Identify which cell holds the provided text, then report its [X, Y] central coordinate. 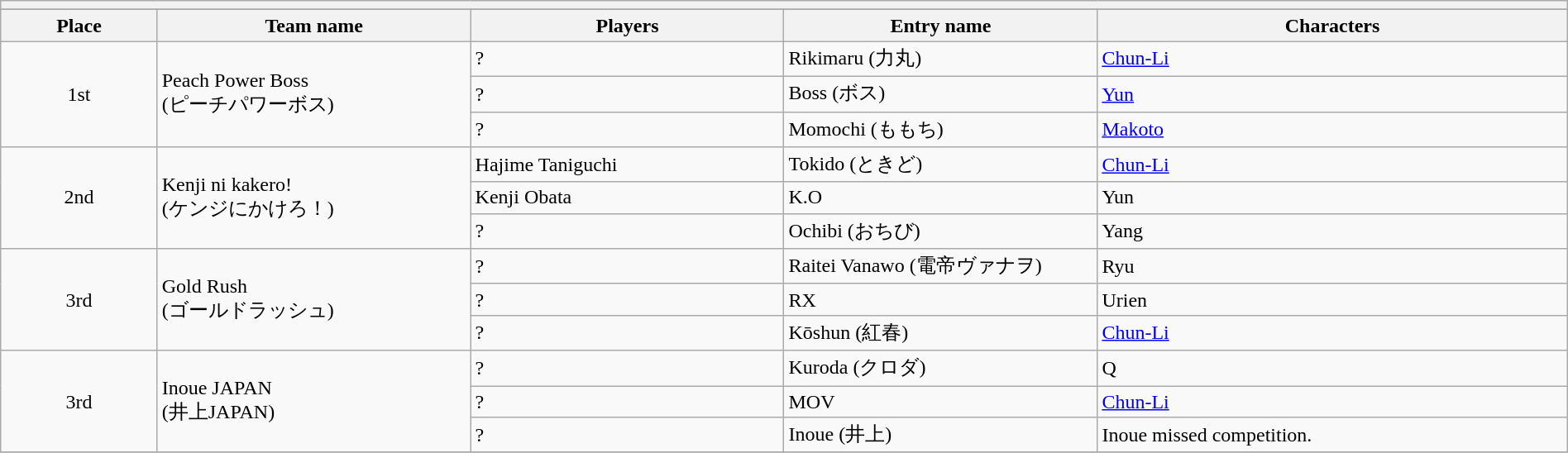
Tokido (ときど) [941, 165]
Inoue JAPAN(井上JAPAN) [314, 402]
Inoue missed competition. [1332, 435]
Team name [314, 26]
Kuroda (クロダ) [941, 369]
1st [79, 94]
2nd [79, 198]
Gold Rush(ゴールドラッシュ) [314, 299]
Entry name [941, 26]
RX [941, 299]
Yang [1332, 231]
Ryu [1332, 266]
Momochi (ももち) [941, 129]
K.O [941, 198]
Players [627, 26]
Characters [1332, 26]
Rikimaru (力丸) [941, 60]
Boss (ボス) [941, 94]
MOV [941, 401]
Q [1332, 369]
Makoto [1332, 129]
Hajime Taniguchi [627, 165]
Kenji ni kakero!(ケンジにかけろ！) [314, 198]
Raitei Vanawo (電帝ヴァナヲ) [941, 266]
Ochibi (おちび) [941, 231]
Kōshun (紅春) [941, 332]
Urien [1332, 299]
Inoue (井上) [941, 435]
Place [79, 26]
Kenji Obata [627, 198]
Peach Power Boss(ピーチパワーボス) [314, 94]
